Search for the cell housing the specified text and yield its (x, y) center coordinate. 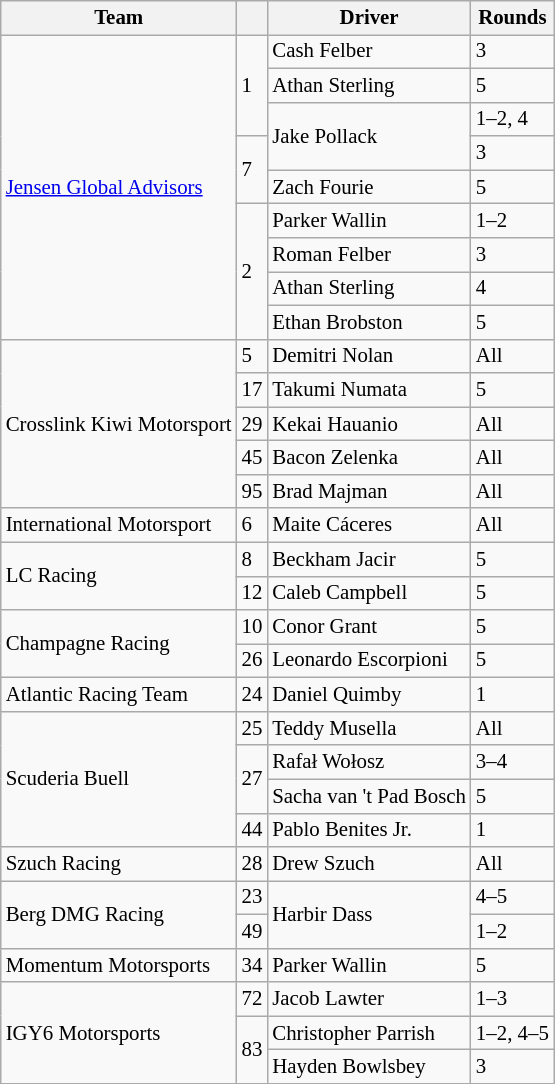
LC Racing (119, 576)
Crosslink Kiwi Motorsport (119, 424)
Harbir Dass (369, 915)
72 (252, 999)
Rounds (512, 18)
Demitri Nolan (369, 356)
Team (119, 18)
17 (252, 390)
Bacon Zelenka (369, 458)
Leonardo Escorpioni (369, 661)
Szuch Racing (119, 864)
International Motorsport (119, 525)
3–4 (512, 762)
28 (252, 864)
1–2, 4–5 (512, 1033)
Zach Fourie (369, 187)
4–5 (512, 898)
Rafał Wołosz (369, 762)
Cash Felber (369, 51)
Berg DMG Racing (119, 915)
Atlantic Racing Team (119, 695)
Takumi Numata (369, 390)
29 (252, 424)
Caleb Campbell (369, 593)
Conor Grant (369, 627)
8 (252, 559)
Ethan Brobston (369, 322)
24 (252, 695)
34 (252, 965)
Champagne Racing (119, 644)
Kekai Hauanio (369, 424)
10 (252, 627)
6 (252, 525)
Momentum Motorsports (119, 965)
49 (252, 931)
12 (252, 593)
Roman Felber (369, 255)
25 (252, 728)
Hayden Bowlsbey (369, 1067)
IGY6 Motorsports (119, 1033)
1–2, 4 (512, 119)
Pablo Benites Jr. (369, 830)
Daniel Quimby (369, 695)
Teddy Musella (369, 728)
83 (252, 1050)
Jensen Global Advisors (119, 186)
45 (252, 458)
27 (252, 779)
44 (252, 830)
Driver (369, 18)
2 (252, 272)
Jacob Lawter (369, 999)
Sacha van 't Pad Bosch (369, 796)
1–3 (512, 999)
Maite Cáceres (369, 525)
Jake Pollack (369, 136)
26 (252, 661)
Drew Szuch (369, 864)
Scuderia Buell (119, 778)
Christopher Parrish (369, 1033)
7 (252, 170)
Beckham Jacir (369, 559)
95 (252, 491)
23 (252, 898)
Brad Majman (369, 491)
4 (512, 288)
